Pinpoint the cell where the given text exists, returning its [X, Y] midpoint coordinate. 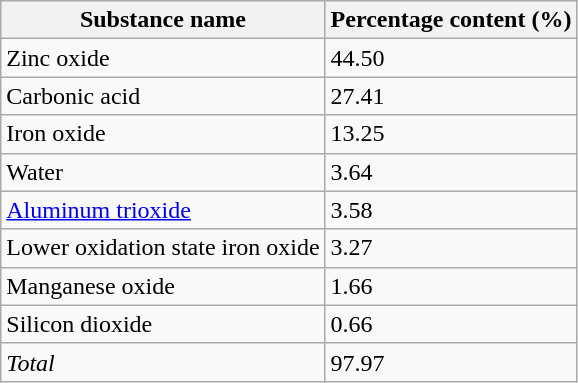
Percentage content (%) [451, 20]
Carbonic acid [163, 96]
Water [163, 172]
Substance name [163, 20]
3.27 [451, 248]
Total [163, 362]
Silicon dioxide [163, 324]
Zinc oxide [163, 58]
Iron oxide [163, 134]
3.64 [451, 172]
27.41 [451, 96]
3.58 [451, 210]
13.25 [451, 134]
Manganese oxide [163, 286]
44.50 [451, 58]
1.66 [451, 286]
Aluminum trioxide [163, 210]
Lower oxidation state iron oxide [163, 248]
0.66 [451, 324]
97.97 [451, 362]
